Detect which cell encompasses the target text, then output its (x, y) center coordinate. 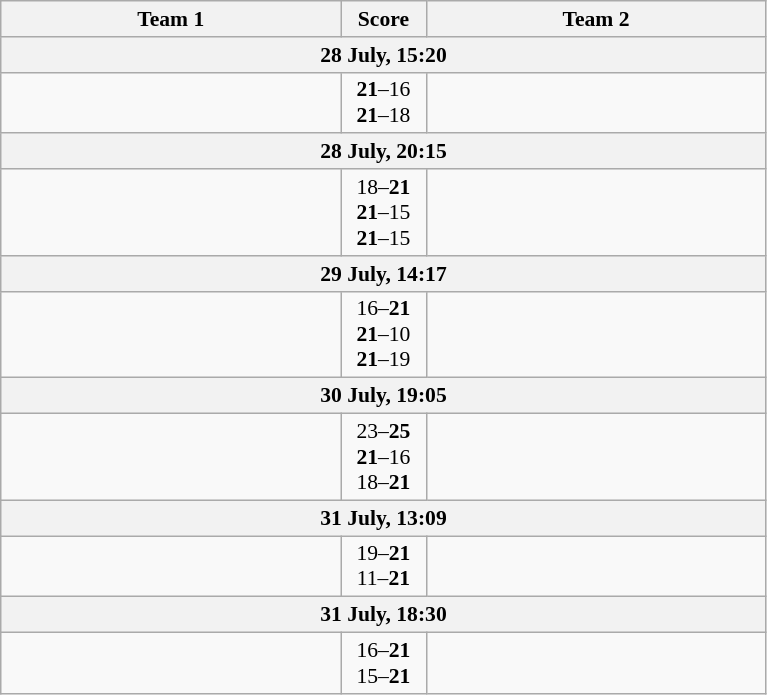
16–2121–1021–19 (384, 334)
16–2115–21 (384, 664)
28 July, 15:20 (384, 55)
28 July, 20:15 (384, 152)
23–2521–1618–21 (384, 458)
31 July, 13:09 (384, 518)
29 July, 14:17 (384, 274)
21–1621–18 (384, 102)
19–2111–21 (384, 566)
Score (384, 19)
18–2121–1521–15 (384, 212)
Team 1 (171, 19)
Team 2 (596, 19)
30 July, 19:05 (384, 396)
31 July, 18:30 (384, 615)
